Identify which cell holds the provided text, then report its (x, y) central coordinate. 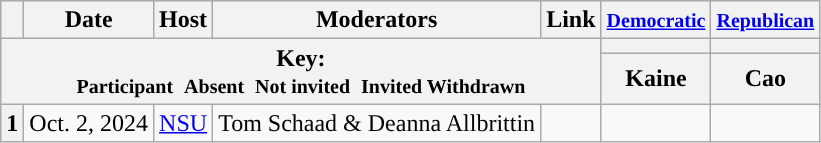
Kaine (656, 78)
Democratic (656, 20)
Oct. 2, 2024 (89, 123)
Tom Schaad & Deanna Allbrittin (377, 123)
Cao (766, 78)
Date (89, 20)
NSU (184, 123)
Republican (766, 20)
Key: Participant Absent Not invited Invited Withdrawn (301, 72)
Link (571, 20)
Host (184, 20)
1 (12, 123)
Moderators (377, 20)
